Provide the [x, y] coordinate of the cell's center where the given text is located.  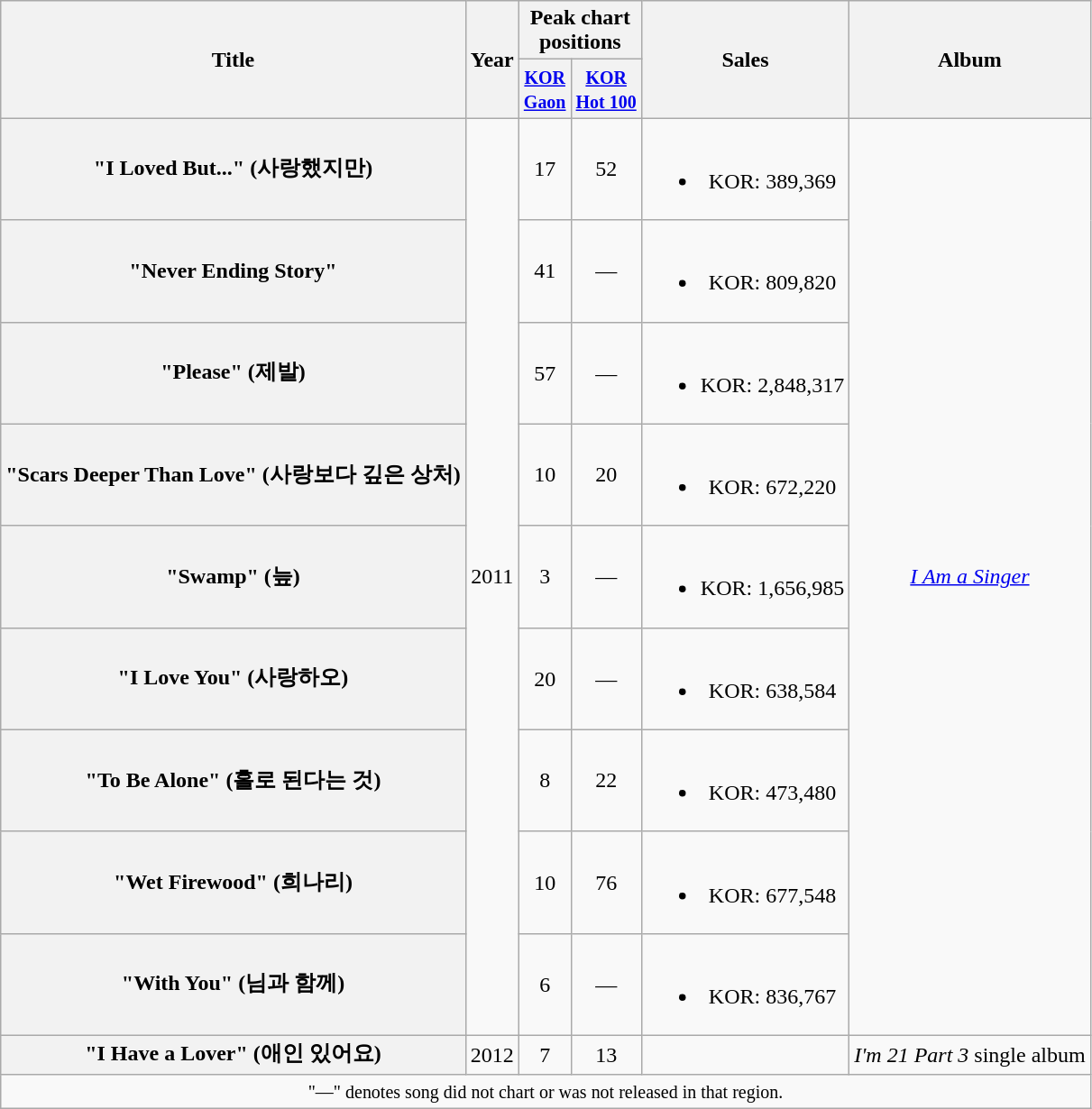
Sales [745, 60]
Peak chart positions [580, 31]
52 [606, 170]
"Swamp" (늪) [233, 577]
KORHot 100 [606, 88]
"Never Ending Story" [233, 270]
I'm 21 Part 3 single album [970, 1055]
KOR: 677,548 [745, 882]
"Wet Firewood" (희나리) [233, 882]
"To Be Alone" (홀로 된다는 것) [233, 781]
Year [492, 60]
"I Have a Lover" (애인 있어요) [233, 1055]
2012 [492, 1055]
6 [545, 985]
"—" denotes song did not chart or was not released in that region. [546, 1091]
"Scars Deeper Than Love" (사랑보다 깊은 상처) [233, 474]
7 [545, 1055]
KOR: 2,848,317 [745, 373]
KOR: 809,820 [745, 270]
"Please" (제발) [233, 373]
57 [545, 373]
22 [606, 781]
KOR: 638,584 [745, 678]
Album [970, 60]
"I Love You" (사랑하오) [233, 678]
Title [233, 60]
41 [545, 270]
8 [545, 781]
KOR: 1,656,985 [745, 577]
I Am a Singer [970, 577]
3 [545, 577]
17 [545, 170]
"I Loved But..." (사랑했지만) [233, 170]
"With You" (님과 함께) [233, 985]
KOR: 389,369 [745, 170]
KOR: 672,220 [745, 474]
KOR: 836,767 [745, 985]
KOR: 473,480 [745, 781]
KORGaon [545, 88]
76 [606, 882]
13 [606, 1055]
2011 [492, 577]
